Detect which cell encompasses the target text, then output its (X, Y) center coordinate. 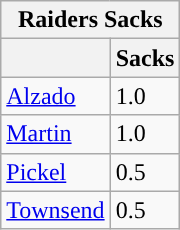
Martin (56, 134)
Alzado (56, 96)
Townsend (56, 210)
Sacks (145, 58)
Raiders Sacks (90, 20)
Pickel (56, 172)
